Capture the cell that displays the provided text and extract its (x, y) central coordinate. 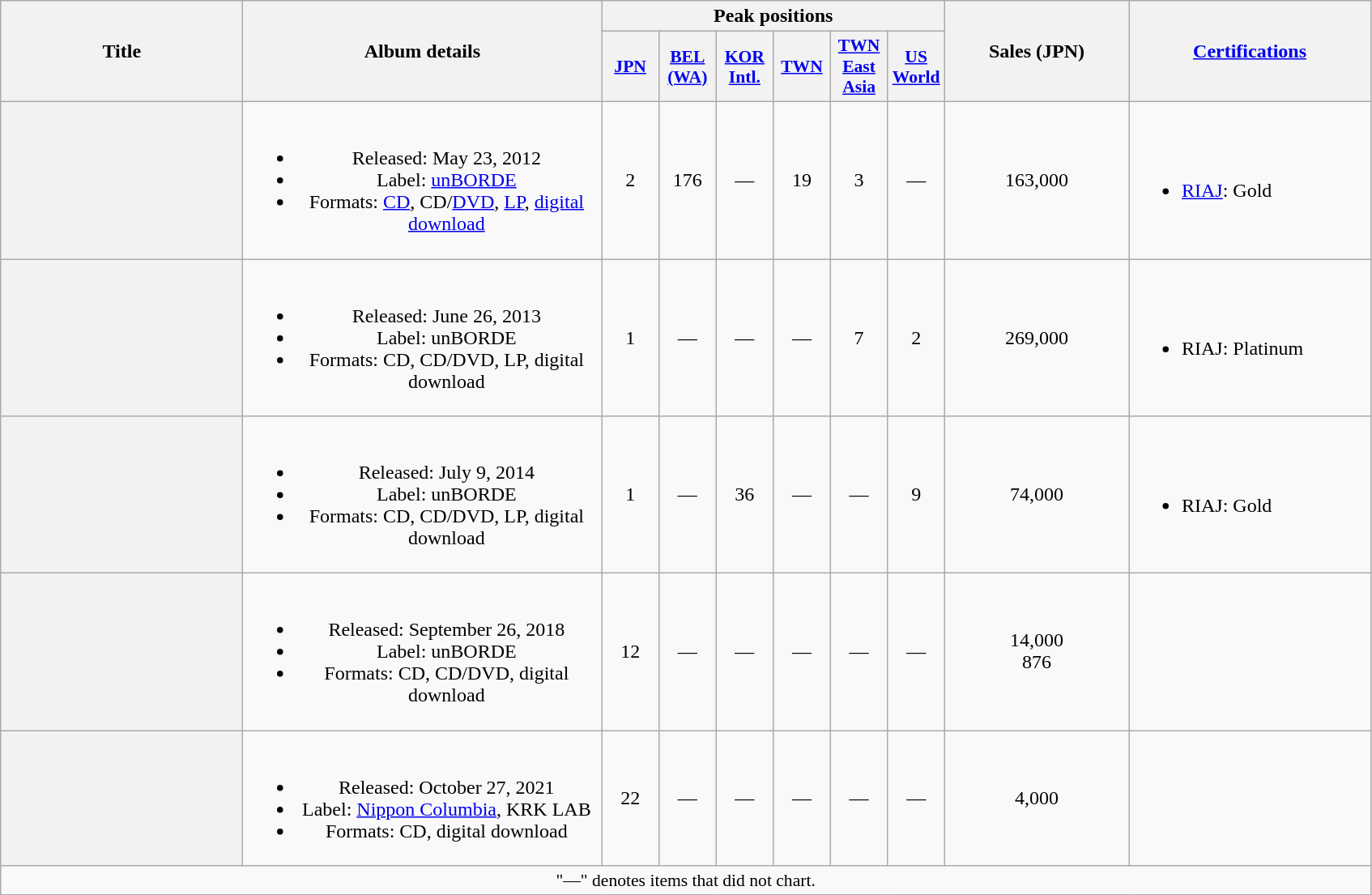
Sales (JPN) (1037, 52)
Released: October 27, 2021 Label: Nippon Columbia, KRK LABFormats: CD, digital download (423, 799)
9 (917, 495)
14,000876 (1037, 652)
US World (917, 66)
3 (859, 180)
JPN (630, 66)
"—" denotes items that did not chart. (686, 880)
269,000 (1037, 338)
Released: September 26, 2018 Label: unBORDEFormats: CD, CD/DVD, digital download (423, 652)
Certifications (1251, 52)
TWN East Asia (859, 66)
36 (745, 495)
Released: July 9, 2014 Label: unBORDEFormats: CD, CD/DVD, LP, digital download (423, 495)
BEL (WA) (687, 66)
Released: June 26, 2013 Label: unBORDEFormats: CD, CD/DVD, LP, digital download (423, 338)
4,000 (1037, 799)
RIAJ: Platinum (1251, 338)
19 (802, 180)
7 (859, 338)
163,000 (1037, 180)
Album details (423, 52)
KOR Intl. (745, 66)
12 (630, 652)
Released: May 23, 2012 Label: unBORDEFormats: CD, CD/DVD, LP, digital download (423, 180)
176 (687, 180)
Peak positions (773, 16)
22 (630, 799)
74,000 (1037, 495)
TWN (802, 66)
Title (121, 52)
